For the text-containing cell, return its midpoint in (x, y) coordinate format. 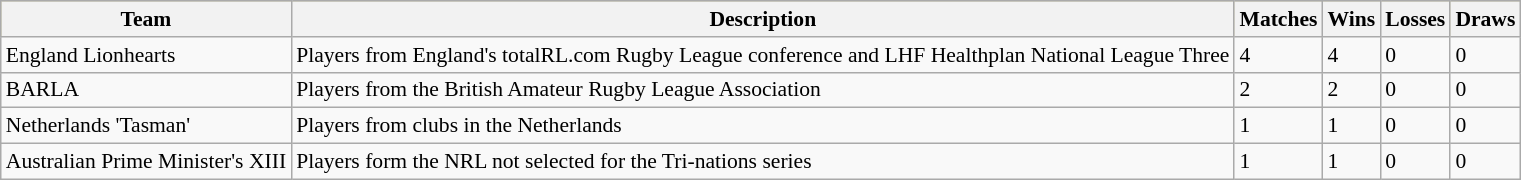
Losses (1415, 19)
Australian Prime Minister's XIII (146, 162)
Wins (1352, 19)
Description (762, 19)
England Lionhearts (146, 55)
BARLA (146, 90)
Team (146, 19)
Players from clubs in the Netherlands (762, 126)
Draws (1485, 19)
Netherlands 'Tasman' (146, 126)
Matches (1278, 19)
Players form the NRL not selected for the Tri-nations series (762, 162)
Players from the British Amateur Rugby League Association (762, 90)
Players from England's totalRL.com Rugby League conference and LHF Healthplan National League Three (762, 55)
